Return (X, Y) of the center of cell containing provided text 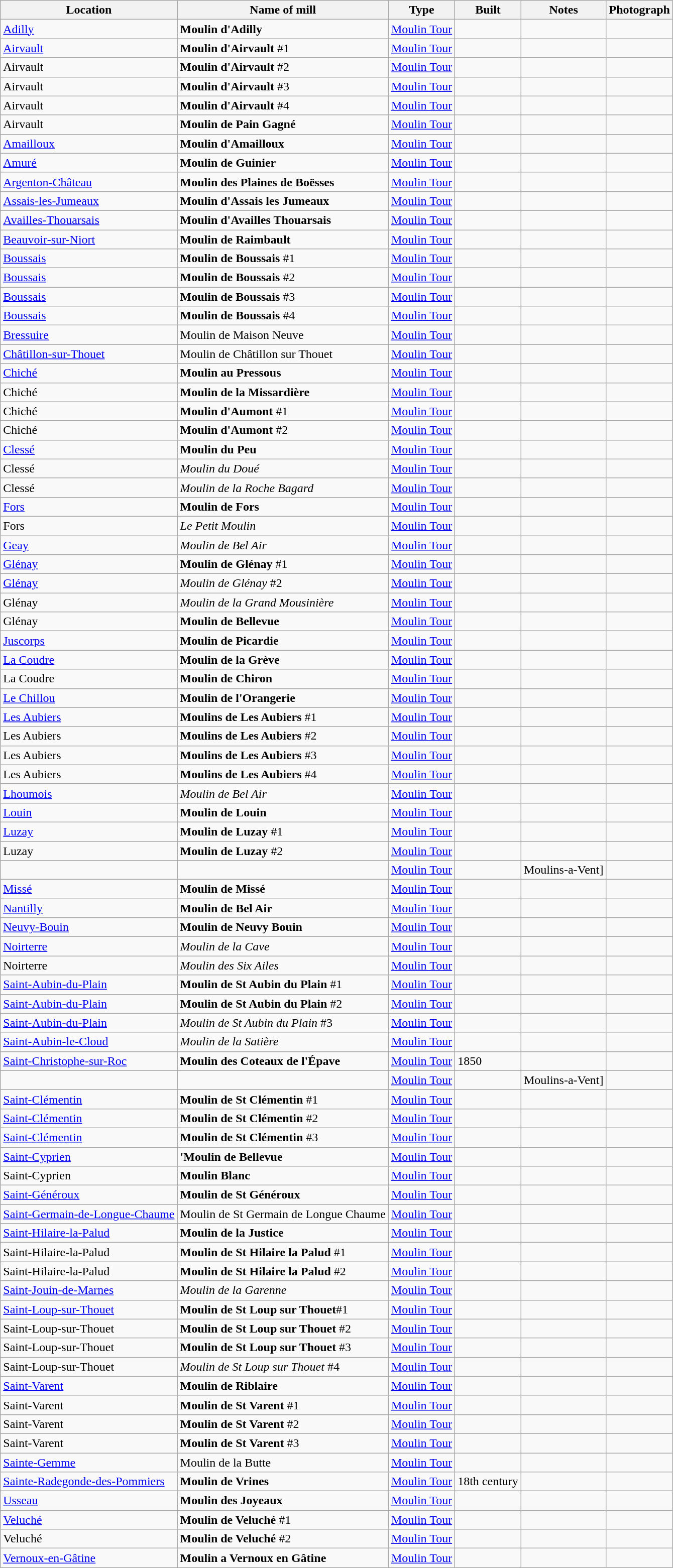
Châtillon-sur-Thouet (89, 354)
Moulin de Bellevue (283, 622)
1850 (488, 1061)
Moulin de Châtillon sur Thouet (283, 354)
Amailloux (89, 144)
Moulin de Fors (283, 507)
Moulin de Louin (283, 812)
Moulin de Luzay #2 (283, 851)
Moulin de St Loup sur Thouet #3 (283, 1348)
Bressuire (89, 335)
Nantilly (89, 908)
Le Chillou (89, 698)
Moulin de Maison Neuve (283, 335)
Moulin du Peu (283, 449)
Moulin de Picardie (283, 641)
Geay (89, 545)
Moulin de St Clémentin #3 (283, 1137)
Moulin de Chiron (283, 679)
Name of mill (283, 10)
Type (421, 10)
Moulin de Veluché #2 (283, 1539)
Moulin de la Roche Bagard (283, 488)
Moulin de Neuvy Bouin (283, 927)
Moulins de Les Aubiers #3 (283, 755)
Moulin de la Garenne (283, 1290)
Moulin de Riblaire (283, 1386)
Notes (564, 10)
Moulin d'Aumont #2 (283, 430)
Moulin de Vrines (283, 1482)
Moulin de la Grève (283, 660)
Saint-Aubin-le-Cloud (89, 1042)
Moulin des Joyeaux (283, 1501)
Moulins de Les Aubiers #1 (283, 717)
Moulin des Plaines de Boësses (283, 182)
Assais-les-Jumeaux (89, 201)
Saint-Généroux (89, 1195)
Moulin de St Clémentin #1 (283, 1099)
Missé (89, 889)
Moulin de St Hilaire la Palud #1 (283, 1252)
Moulin d'Amailloux (283, 144)
Juscorps (89, 641)
Moulin de St Aubin du Plain #1 (283, 985)
Photograph (639, 10)
Beauvoir-sur-Niort (89, 239)
Moulin d'Airvault #4 (283, 105)
Saint-Germain-de-Longue-Chaume (89, 1214)
Moulin d'Airvault #3 (283, 86)
Lhoumois (89, 793)
Moulin de St Loup sur Thouet#1 (283, 1309)
Moulin de Guinier (283, 163)
Moulin de St Aubin du Plain #3 (283, 1023)
Moulin de la Grand Mousinière (283, 602)
Moulins de Les Aubiers #4 (283, 774)
Saint-Jouin-de-Marnes (89, 1290)
Moulin au Pressous (283, 373)
Moulin de Luzay #1 (283, 831)
Moulin d'Airvault #2 (283, 67)
Moulin de Boussais #1 (283, 259)
Saint-Christophe-sur-Roc (89, 1061)
Louin (89, 812)
Vernoux-en-Gâtine (89, 1558)
Moulin de Glénay #2 (283, 583)
Built (488, 10)
Sainte-Radegonde-des-Pommiers (89, 1482)
Moulin d'Availles Thouarsais (283, 220)
Usseau (89, 1501)
Moulin de St Loup sur Thouet #2 (283, 1329)
Moulin de la Justice (283, 1233)
Argenton-Château (89, 182)
Moulin des Coteaux de l'Épave (283, 1061)
Neuvy-Bouin (89, 927)
Location (89, 10)
'Moulin de Bellevue (283, 1156)
Moulin de la Missardière (283, 392)
Moulin de la Cave (283, 946)
Moulin de St Aubin du Plain #2 (283, 1004)
Moulin d'Airvault #1 (283, 48)
Moulin de l'Orangerie (283, 698)
Moulin de St Hilaire la Palud #2 (283, 1271)
Moulin de Boussais #4 (283, 316)
Moulin d'Aumont #1 (283, 411)
Moulin de St Clémentin #2 (283, 1118)
Adilly (89, 29)
Moulin de la Satière (283, 1042)
Moulin de Raimbault (283, 239)
Moulin de Boussais #2 (283, 278)
Moulin de Veluché #1 (283, 1520)
Moulin d'Assais les Jumeaux (283, 201)
Moulins de Les Aubiers #2 (283, 736)
Moulin de St Varent #1 (283, 1405)
Moulin a Vernoux en Gâtine (283, 1558)
Moulin de St Loup sur Thouet #4 (283, 1367)
Moulin de Glénay #1 (283, 564)
Moulin des Six Ailes (283, 966)
Moulin de St Germain de Longue Chaume (283, 1214)
Moulin de la Butte (283, 1463)
Moulin du Doué (283, 468)
Moulin de Boussais #3 (283, 297)
Sainte-Gemme (89, 1463)
Moulin de St Varent #2 (283, 1424)
Availles-Thouarsais (89, 220)
Moulin de Missé (283, 889)
Moulin de St Varent #3 (283, 1443)
Moulin de Pain Gagné (283, 125)
Amuré (89, 163)
18th century (488, 1482)
Moulin d'Adilly (283, 29)
Le Petit Moulin (283, 526)
Moulin de St Généroux (283, 1195)
Moulin Blanc (283, 1176)
